Detect which cell encompasses the target text, then output its (X, Y) center coordinate. 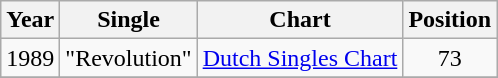
73 (450, 58)
Chart (300, 20)
Single (128, 20)
1989 (30, 58)
Dutch Singles Chart (300, 58)
Year (30, 20)
"Revolution" (128, 58)
Position (450, 20)
